Extract the (X, Y) coordinate from the center of the cell holding the provided text.  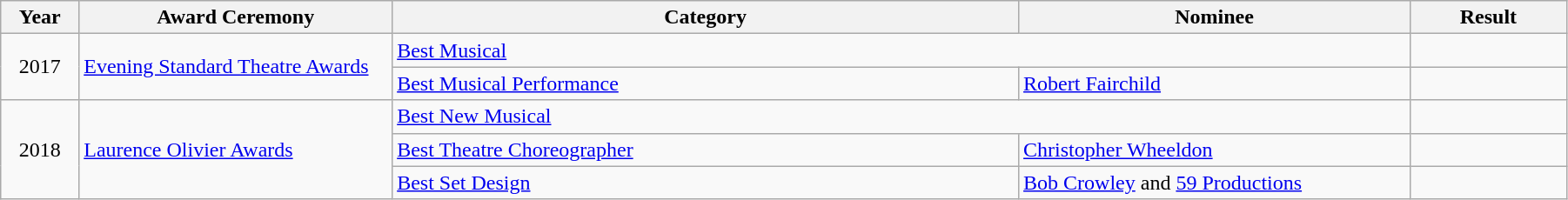
Robert Fairchild (1215, 83)
Best Musical (901, 50)
Award Ceremony (236, 17)
Best Set Design (706, 183)
2018 (40, 150)
Nominee (1215, 17)
Best Musical Performance (706, 83)
Evening Standard Theatre Awards (236, 67)
Laurence Olivier Awards (236, 150)
Result (1488, 17)
Best Theatre Choreographer (706, 150)
Best New Musical (901, 117)
Bob Crowley and 59 Productions (1215, 183)
Year (40, 17)
Category (706, 17)
Christopher Wheeldon (1215, 150)
2017 (40, 67)
